For the text-containing cell, return its midpoint in (x, y) coordinate format. 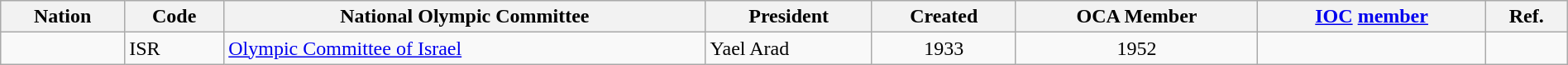
Nation (63, 17)
Yael Arad (789, 48)
National Olympic Committee (465, 17)
OCA Member (1136, 17)
1933 (944, 48)
President (789, 17)
Created (944, 17)
Ref. (1527, 17)
Code (174, 17)
ISR (174, 48)
Olympic Committee of Israel (465, 48)
1952 (1136, 48)
IOC member (1371, 17)
